Output the (x, y) coordinate of the center of the cell containing the given text.  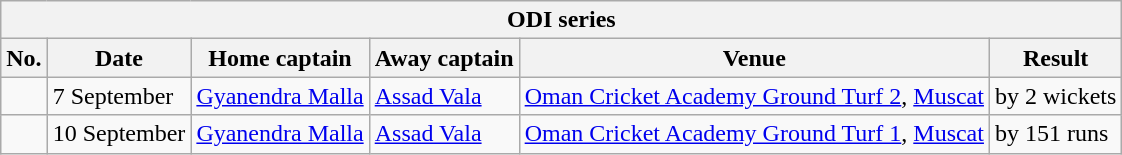
7 September (119, 96)
Home captain (280, 58)
ODI series (562, 20)
10 September (119, 134)
Date (119, 58)
No. (24, 58)
Oman Cricket Academy Ground Turf 2, Muscat (754, 96)
Oman Cricket Academy Ground Turf 1, Muscat (754, 134)
Away captain (444, 58)
Result (1055, 58)
by 2 wickets (1055, 96)
by 151 runs (1055, 134)
Venue (754, 58)
